Pinpoint the cell where the given text exists, returning its [X, Y] midpoint coordinate. 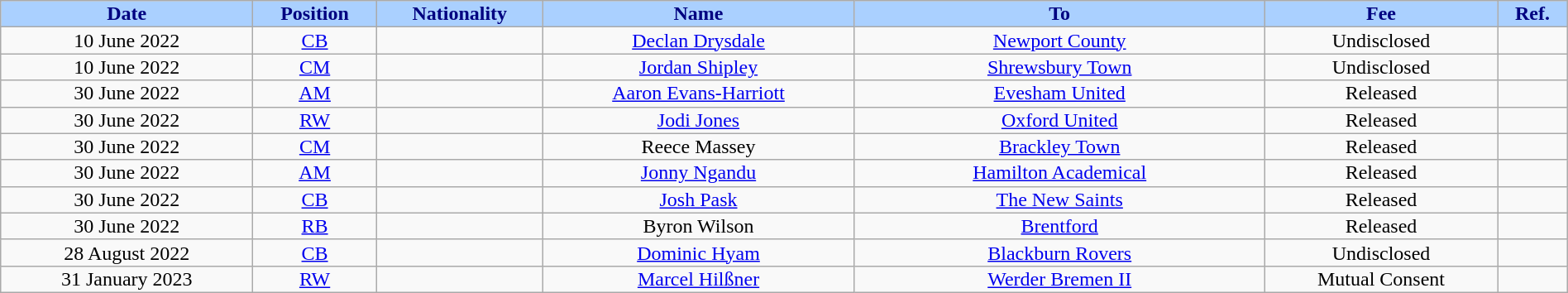
Byron Wilson [698, 226]
Jodi Jones [698, 120]
Aaron Evans-Harriott [698, 94]
Fee [1381, 14]
28 August 2022 [127, 252]
Date [127, 14]
Brackley Town [1060, 146]
To [1060, 14]
Name [698, 14]
The New Saints [1060, 199]
31 January 2023 [127, 279]
Jordan Shipley [698, 67]
Dominic Hyam [698, 252]
Reece Massey [698, 146]
Ref. [1533, 14]
Nationality [460, 14]
Blackburn Rovers [1060, 252]
RB [315, 226]
Oxford United [1060, 120]
Marcel Hilßner [698, 279]
Shrewsbury Town [1060, 67]
Josh Pask [698, 199]
Position [315, 14]
Hamilton Academical [1060, 173]
Jonny Ngandu [698, 173]
Werder Bremen II [1060, 279]
Evesham United [1060, 94]
Newport County [1060, 41]
Mutual Consent [1381, 279]
Brentford [1060, 226]
Declan Drysdale [698, 41]
